Search for the cell housing the specified text and yield its [x, y] center coordinate. 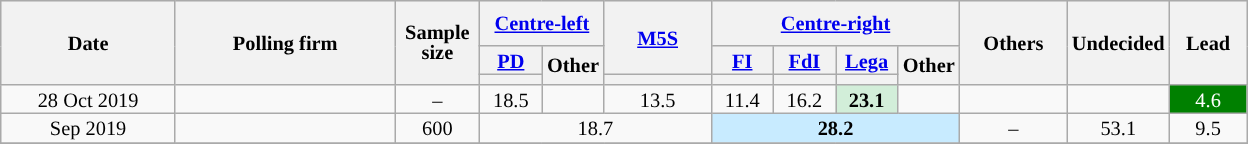
M5S [658, 37]
11.4 [742, 98]
Centre-left [542, 22]
16.2 [804, 98]
9.5 [1208, 128]
Undecided [1118, 42]
Lega [867, 60]
600 [438, 128]
28 Oct 2019 [88, 98]
Polling firm [285, 42]
Sep 2019 [88, 128]
PD [511, 60]
Lead [1208, 42]
53.1 [1118, 128]
23.1 [867, 98]
28.2 [836, 128]
18.5 [511, 98]
Others [1014, 42]
Centre-right [836, 22]
18.7 [596, 128]
Sample size [438, 42]
4.6 [1208, 98]
FdI [804, 60]
Date [88, 42]
13.5 [658, 98]
FI [742, 60]
